From the cell containing the given text, extract its center point as (X, Y) coordinate. 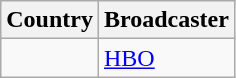
Country (50, 20)
HBO (166, 58)
Broadcaster (166, 20)
